Return (X, Y) of the center of cell containing provided text 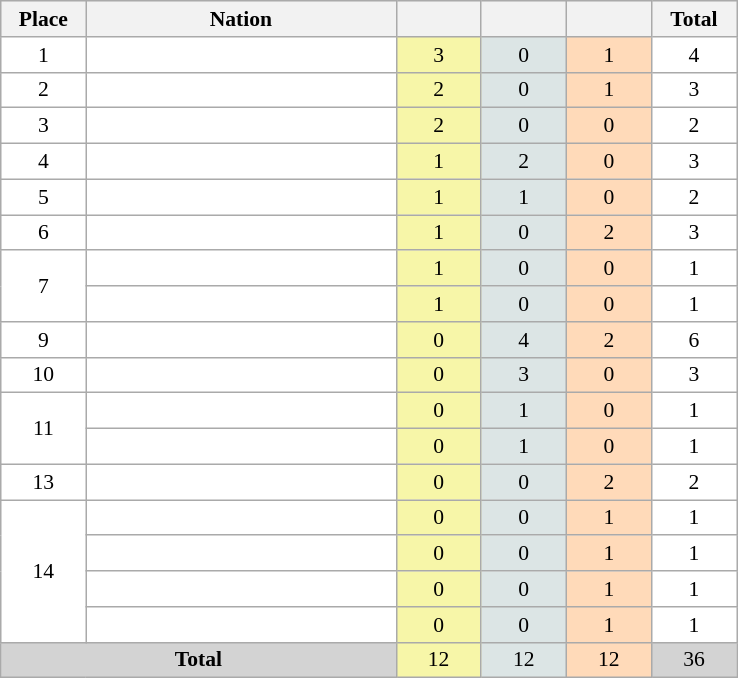
14 (44, 571)
11 (44, 428)
13 (44, 482)
7 (44, 286)
Place (44, 19)
36 (694, 660)
Nation (241, 19)
10 (44, 375)
5 (44, 197)
9 (44, 340)
